Return the [X, Y] coordinate for the center point of the cell that contains the specified text.  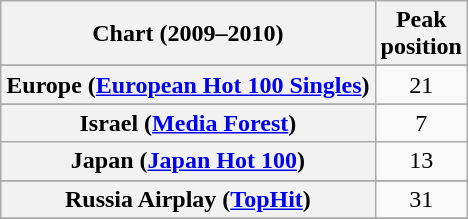
Japan (Japan Hot 100) [188, 161]
21 [421, 85]
31 [421, 199]
7 [421, 123]
13 [421, 161]
Peakposition [421, 34]
Russia Airplay (TopHit) [188, 199]
Israel (Media Forest) [188, 123]
Chart (2009–2010) [188, 34]
Europe (European Hot 100 Singles) [188, 85]
